From the cell containing the given text, extract its center point as (x, y) coordinate. 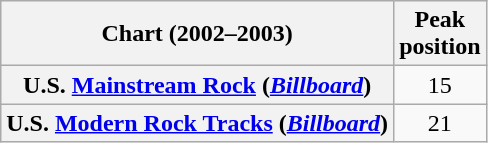
15 (440, 85)
21 (440, 123)
U.S. Modern Rock Tracks (Billboard) (198, 123)
U.S. Mainstream Rock (Billboard) (198, 85)
Chart (2002–2003) (198, 34)
Peakposition (440, 34)
